Return [x, y] of the center of cell containing provided text 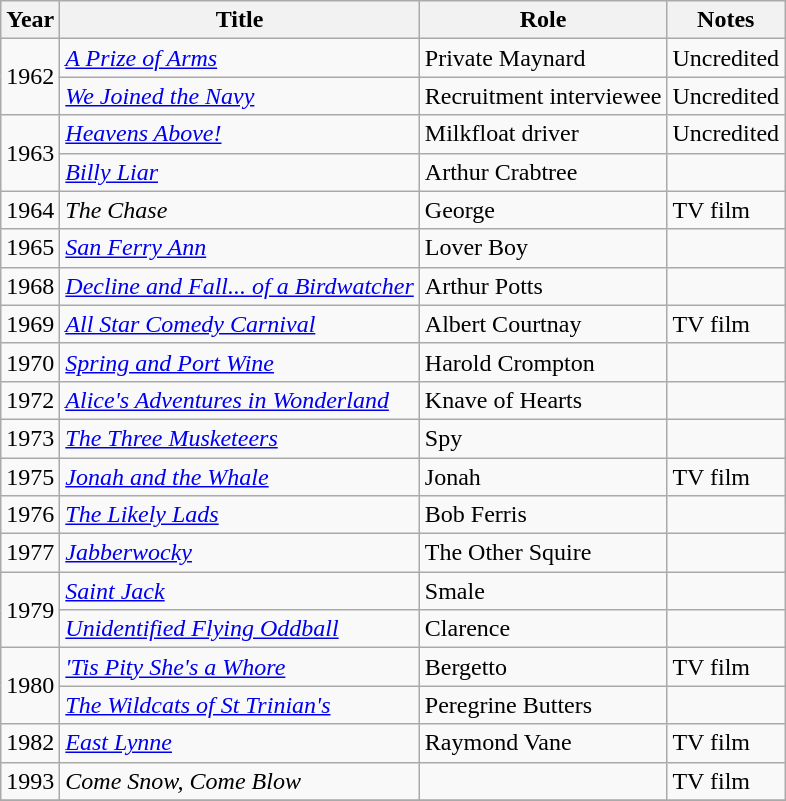
Alice's Adventures in Wonderland [240, 400]
1969 [30, 324]
East Lynne [240, 743]
Unidentified Flying Oddball [240, 629]
Title [240, 20]
Knave of Hearts [543, 400]
Recruitment interviewee [543, 96]
1979 [30, 610]
Saint Jack [240, 591]
1964 [30, 210]
1976 [30, 515]
Raymond Vane [543, 743]
1970 [30, 362]
George [543, 210]
1972 [30, 400]
Bob Ferris [543, 515]
Billy Liar [240, 172]
Albert Courtnay [543, 324]
1982 [30, 743]
Jonah and the Whale [240, 477]
Arthur Crabtree [543, 172]
Smale [543, 591]
San Ferry Ann [240, 248]
Year [30, 20]
1993 [30, 781]
Jonah [543, 477]
We Joined the Navy [240, 96]
Come Snow, Come Blow [240, 781]
Spring and Port Wine [240, 362]
Arthur Potts [543, 286]
Decline and Fall... of a Birdwatcher [240, 286]
Notes [726, 20]
Lover Boy [543, 248]
1975 [30, 477]
Harold Crompton [543, 362]
1980 [30, 686]
All Star Comedy Carnival [240, 324]
Jabberwocky [240, 553]
1965 [30, 248]
Private Maynard [543, 58]
Heavens Above! [240, 134]
Clarence [543, 629]
The Wildcats of St Trinian's [240, 705]
The Other Squire [543, 553]
1973 [30, 438]
The Three Musketeers [240, 438]
The Chase [240, 210]
Spy [543, 438]
Role [543, 20]
The Likely Lads [240, 515]
1962 [30, 77]
1977 [30, 553]
1968 [30, 286]
1963 [30, 153]
Bergetto [543, 667]
'Tis Pity She's a Whore [240, 667]
A Prize of Arms [240, 58]
Peregrine Butters [543, 705]
Milkfloat driver [543, 134]
